Find where the given text appears and provide that cell's center as [x, y] coordinate. 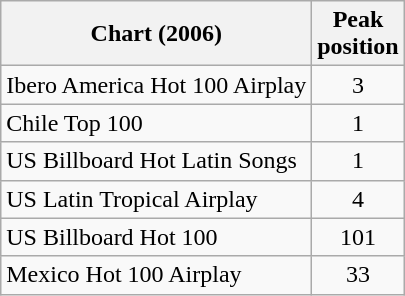
US Billboard Hot Latin Songs [156, 161]
Chart (2006) [156, 34]
US Latin Tropical Airplay [156, 199]
Ibero America Hot 100 Airplay [156, 85]
Mexico Hot 100 Airplay [156, 275]
Peakposition [358, 34]
3 [358, 85]
33 [358, 275]
US Billboard Hot 100 [156, 237]
Chile Top 100 [156, 123]
4 [358, 199]
101 [358, 237]
